Search for the cell housing the specified text and yield its (x, y) center coordinate. 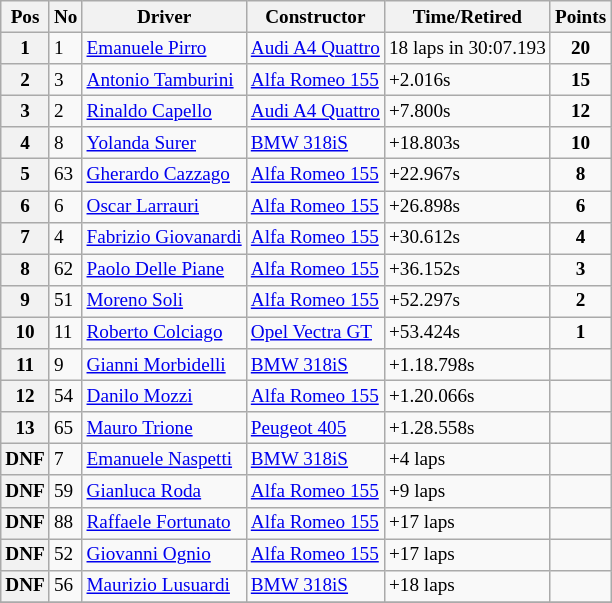
Giovanni Ognio (164, 554)
15 (580, 80)
Gianni Morbidelli (164, 365)
13 (26, 428)
Moreno Soli (164, 301)
Oscar Larrauri (164, 206)
Roberto Colciago (164, 333)
+18 laps (467, 586)
88 (66, 523)
5 (26, 175)
Peugeot 405 (315, 428)
Time/Retired (467, 17)
Gherardo Cazzago (164, 175)
Fabrizio Giovanardi (164, 238)
52 (66, 554)
+7.800s (467, 111)
+4 laps (467, 460)
+1.18.798s (467, 365)
+1.20.066s (467, 396)
Mauro Trione (164, 428)
Rinaldo Capello (164, 111)
+1.28.558s (467, 428)
Emanuele Pirro (164, 48)
+26.898s (467, 206)
+2.016s (467, 80)
65 (66, 428)
Antonio Tamburini (164, 80)
Emanuele Naspetti (164, 460)
+52.297s (467, 301)
Constructor (315, 17)
Danilo Mozzi (164, 396)
56 (66, 586)
59 (66, 491)
+53.424s (467, 333)
Raffaele Fortunato (164, 523)
Points (580, 17)
Opel Vectra GT (315, 333)
Paolo Delle Piane (164, 270)
18 laps in 30:07.193 (467, 48)
No (66, 17)
62 (66, 270)
+9 laps (467, 491)
20 (580, 48)
+36.152s (467, 270)
51 (66, 301)
54 (66, 396)
Yolanda Surer (164, 143)
Gianluca Roda (164, 491)
Maurizio Lusuardi (164, 586)
+18.803s (467, 143)
+30.612s (467, 238)
Driver (164, 17)
Pos (26, 17)
+22.967s (467, 175)
63 (66, 175)
